Extract the [X, Y] coordinate from the center of the cell holding the provided text.  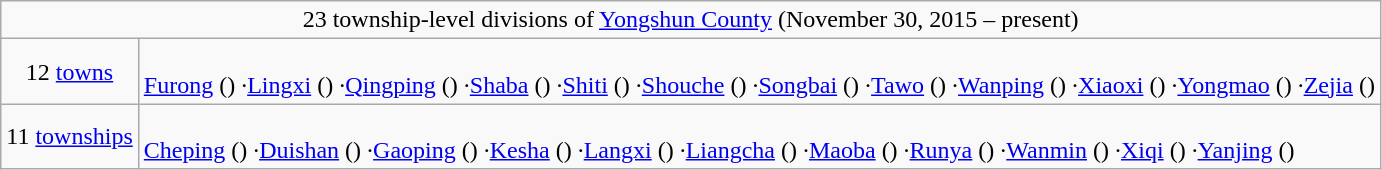
12 towns [70, 72]
Cheping () ·Duishan () ·Gaoping () ·Kesha () ·Langxi () ·Liangcha () ·Maoba () ·Runya () ·Wanmin () ·Xiqi () ·Yanjing () [759, 136]
11 townships [70, 136]
23 township-level divisions of Yongshun County (November 30, 2015 – present) [691, 20]
Furong () ·Lingxi () ·Qingping () ·Shaba () ·Shiti () ·Shouche () ·Songbai () ·Tawo () ·Wanping () ·Xiaoxi () ·Yongmao () ·Zejia () [759, 72]
